Provide the [x, y] coordinate of the cell's center where the given text is located.  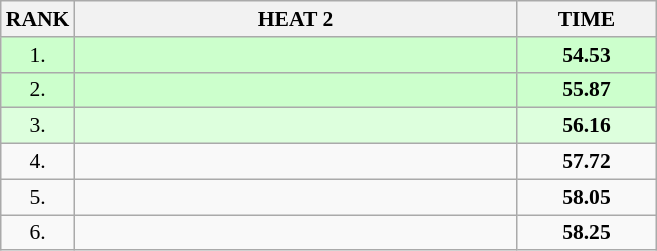
1. [38, 55]
54.53 [587, 55]
RANK [38, 19]
3. [38, 126]
58.05 [587, 197]
58.25 [587, 233]
5. [38, 197]
6. [38, 233]
HEAT 2 [295, 19]
2. [38, 90]
56.16 [587, 126]
55.87 [587, 90]
4. [38, 162]
57.72 [587, 162]
TIME [587, 19]
